Search for the cell housing the specified text and yield its (x, y) center coordinate. 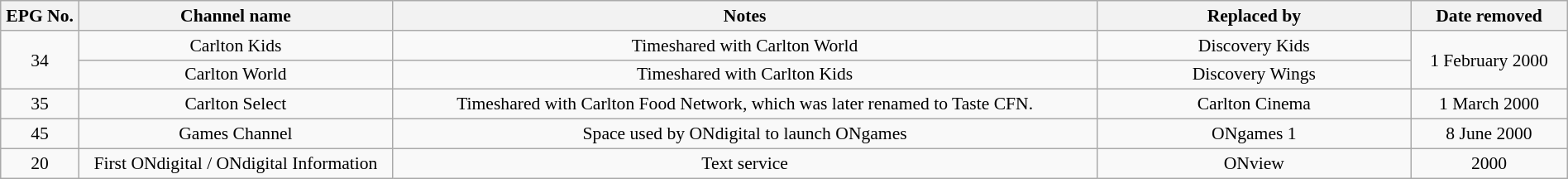
Discovery Kids (1254, 46)
Date removed (1489, 16)
45 (40, 134)
1 February 2000 (1489, 60)
ONgames 1 (1254, 134)
Notes (744, 16)
Timeshared with Carlton Food Network, which was later renamed to Taste CFN. (744, 104)
Timeshared with Carlton World (744, 46)
Space used by ONdigital to launch ONgames (744, 134)
8 June 2000 (1489, 134)
2000 (1489, 163)
35 (40, 104)
Games Channel (235, 134)
First ONdigital / ONdigital Information (235, 163)
EPG No. (40, 16)
ONview (1254, 163)
Replaced by (1254, 16)
1 March 2000 (1489, 104)
20 (40, 163)
Carlton Select (235, 104)
Discovery Wings (1254, 75)
Timeshared with Carlton Kids (744, 75)
34 (40, 60)
Carlton World (235, 75)
Text service (744, 163)
Carlton Cinema (1254, 104)
Carlton Kids (235, 46)
Channel name (235, 16)
